Capture the cell that displays the provided text and extract its [x, y] central coordinate. 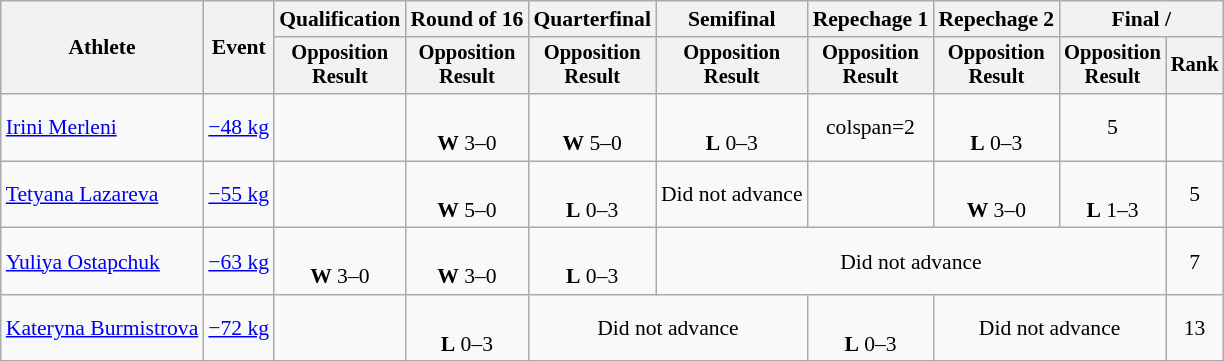
Athlete [102, 48]
−48 kg [238, 128]
Quarterfinal [592, 19]
Event [238, 48]
−72 kg [238, 328]
Yuliya Ostapchuk [102, 262]
−55 kg [238, 194]
Final / [1141, 19]
Tetyana Lazareva [102, 194]
Kateryna Burmistrova [102, 328]
Round of 16 [466, 19]
colspan=2 [871, 128]
Irini Merleni [102, 128]
Rank [1195, 66]
Semifinal [732, 19]
Repechage 2 [996, 19]
13 [1195, 328]
7 [1195, 262]
Repechage 1 [871, 19]
−63 kg [238, 262]
Qualification [340, 19]
L 1–3 [1112, 194]
